From the cell containing the given text, extract its center point as (X, Y) coordinate. 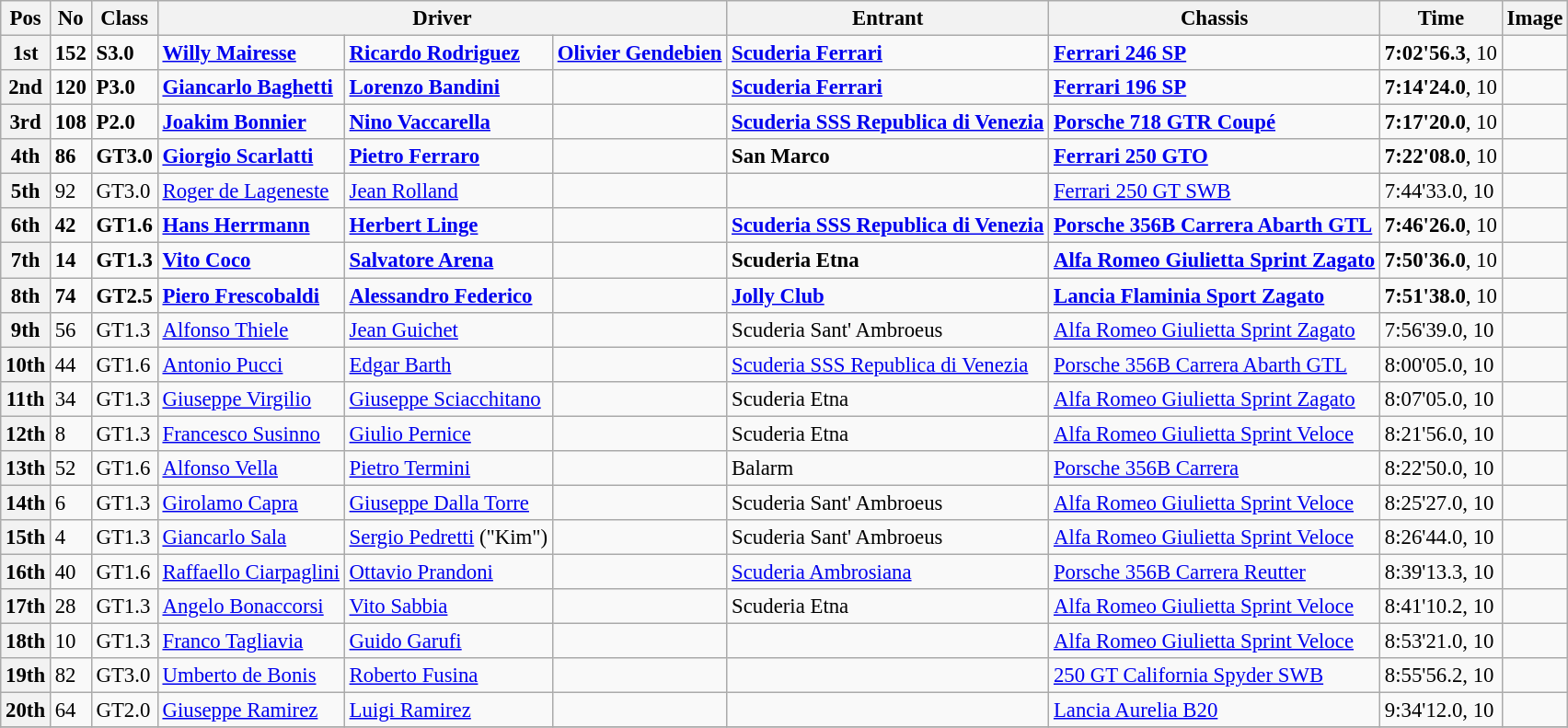
5th (26, 191)
Ferrari 250 GT SWB (1215, 191)
42 (70, 225)
56 (70, 329)
40 (70, 572)
Vito Coco (250, 260)
Entrant (888, 18)
Nino Vaccarella (448, 122)
Alfonso Vella (250, 468)
Giulio Pernice (448, 433)
9:34'12.0, 10 (1441, 711)
Edgar Barth (448, 364)
12th (26, 433)
52 (70, 468)
8:21'56.0, 10 (1441, 433)
250 GT California Spyder SWB (1215, 676)
Herbert Linge (448, 225)
Driver (442, 18)
Olivier Gendebien (639, 53)
8:22'50.0, 10 (1441, 468)
8:07'05.0, 10 (1441, 399)
No (70, 18)
120 (70, 87)
Ricardo Rodriguez (448, 53)
13th (26, 468)
Raffaello Ciarpaglini (250, 572)
7th (26, 260)
Pos (26, 18)
74 (70, 295)
Giorgio Scarlatti (250, 156)
Porsche 356B Carrera Reutter (1215, 572)
9th (26, 329)
Hans Herrmann (250, 225)
Sergio Pedretti ("Kim") (448, 537)
Ferrari 250 GTO (1215, 156)
Angelo Bonaccorsi (250, 607)
P2.0 (124, 122)
Scuderia Ambrosiana (888, 572)
Ferrari 246 SP (1215, 53)
Umberto de Bonis (250, 676)
4 (70, 537)
GT2.5 (124, 295)
7:51'38.0, 10 (1441, 295)
Vito Sabbia (448, 607)
7:50'36.0, 10 (1441, 260)
8:55'56.2, 10 (1441, 676)
Jean Rolland (448, 191)
8:41'10.2, 10 (1441, 607)
Salvatore Arena (448, 260)
6th (26, 225)
Pietro Termini (448, 468)
Joakim Bonnier (250, 122)
Guido Garufi (448, 641)
Giuseppe Sciacchitano (448, 399)
Giancarlo Baghetti (250, 87)
15th (26, 537)
4th (26, 156)
10 (70, 641)
Ferrari 196 SP (1215, 87)
S3.0 (124, 53)
1st (26, 53)
P3.0 (124, 87)
San Marco (888, 156)
10th (26, 364)
6 (70, 503)
Girolamo Capra (250, 503)
44 (70, 364)
8:26'44.0, 10 (1441, 537)
Lancia Aurelia B20 (1215, 711)
Jolly Club (888, 295)
Balarm (888, 468)
14 (70, 260)
7:56'39.0, 10 (1441, 329)
7:46'26.0, 10 (1441, 225)
Ottavio Prandoni (448, 572)
Time (1441, 18)
17th (26, 607)
Giuseppe Ramirez (250, 711)
152 (70, 53)
7:02'56.3, 10 (1441, 53)
20th (26, 711)
Jean Guichet (448, 329)
7:44'33.0, 10 (1441, 191)
108 (70, 122)
16th (26, 572)
8:53'21.0, 10 (1441, 641)
Lancia Flaminia Sport Zagato (1215, 295)
Roger de Lageneste (250, 191)
19th (26, 676)
18th (26, 641)
3rd (26, 122)
82 (70, 676)
2nd (26, 87)
Alessandro Federico (448, 295)
28 (70, 607)
8 (70, 433)
Antonio Pucci (250, 364)
Class (124, 18)
7:14'24.0, 10 (1441, 87)
8:00'05.0, 10 (1441, 364)
8th (26, 295)
Giancarlo Sala (250, 537)
Lorenzo Bandini (448, 87)
Giuseppe Dalla Torre (448, 503)
92 (70, 191)
Luigi Ramirez (448, 711)
Franco Tagliavia (250, 641)
11th (26, 399)
Image (1535, 18)
Francesco Susinno (250, 433)
86 (70, 156)
64 (70, 711)
7:22'08.0, 10 (1441, 156)
8:39'13.3, 10 (1441, 572)
Piero Frescobaldi (250, 295)
Giuseppe Virgilio (250, 399)
Chassis (1215, 18)
GT2.0 (124, 711)
7:17'20.0, 10 (1441, 122)
Porsche 718 GTR Coupé (1215, 122)
Willy Mairesse (250, 53)
Alfonso Thiele (250, 329)
14th (26, 503)
8:25'27.0, 10 (1441, 503)
Porsche 356B Carrera (1215, 468)
Roberto Fusina (448, 676)
34 (70, 399)
Pietro Ferraro (448, 156)
